Scan for the cell matching the given text and deliver its [X, Y] coordinate at center. 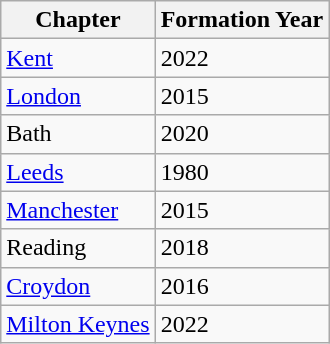
Manchester [78, 210]
1980 [242, 172]
Formation Year [242, 20]
Bath [78, 134]
Chapter [78, 20]
Reading [78, 248]
Croydon [78, 286]
2020 [242, 134]
2018 [242, 248]
London [78, 96]
2016 [242, 286]
Milton Keynes [78, 324]
Kent [78, 58]
Leeds [78, 172]
